Return [X, Y] of the center of cell containing provided text 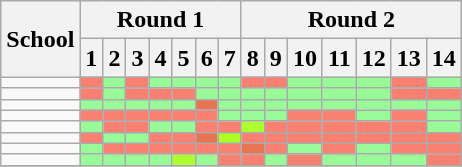
12 [374, 58]
10 [304, 58]
1 [92, 58]
2 [114, 58]
9 [276, 58]
11 [339, 58]
6 [206, 58]
3 [138, 58]
Round 2 [351, 20]
4 [160, 58]
14 [444, 58]
5 [184, 58]
13 [408, 58]
School [40, 39]
8 [252, 58]
Round 1 [160, 20]
7 [230, 58]
